Capture the cell that displays the provided text and extract its [X, Y] central coordinate. 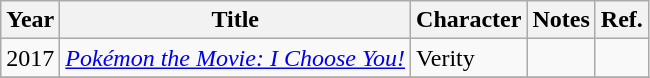
Year [30, 20]
Verity [469, 58]
2017 [30, 58]
Character [469, 20]
Title [236, 20]
Ref. [622, 20]
Notes [561, 20]
Pokémon the Movie: I Choose You! [236, 58]
